Find where the given text appears and provide that cell's center as [X, Y] coordinate. 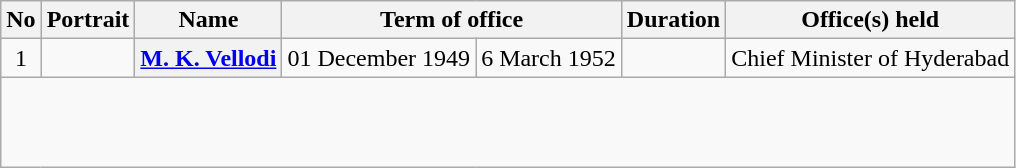
Term of office [452, 20]
01 December 1949 [379, 58]
1 [21, 58]
6 March 1952 [549, 58]
No [21, 20]
Duration [673, 20]
Name [208, 20]
Office(s) held [870, 20]
M. K. Vellodi [208, 58]
Chief Minister of Hyderabad [870, 58]
Portrait [88, 20]
